For the text-containing cell, return its midpoint in (x, y) coordinate format. 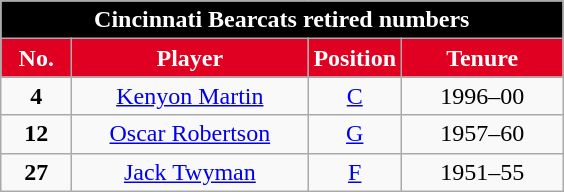
1957–60 (482, 134)
C (355, 96)
No. (36, 58)
1951–55 (482, 172)
Oscar Robertson (190, 134)
Cincinnati Bearcats retired numbers (282, 20)
Jack Twyman (190, 172)
27 (36, 172)
1996–00 (482, 96)
Position (355, 58)
F (355, 172)
4 (36, 96)
12 (36, 134)
Player (190, 58)
Kenyon Martin (190, 96)
G (355, 134)
Tenure (482, 58)
